From the cell containing the given text, extract its center point as (x, y) coordinate. 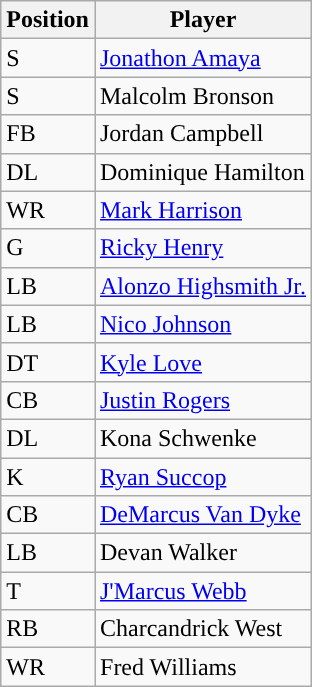
RB (48, 629)
Position (48, 20)
Jonathon Amaya (202, 58)
DeMarcus Van Dyke (202, 515)
Dominique Hamilton (202, 172)
K (48, 477)
Kona Schwenke (202, 438)
Kyle Love (202, 362)
Devan Walker (202, 553)
Justin Rogers (202, 400)
G (48, 248)
Ricky Henry (202, 248)
Malcolm Bronson (202, 96)
Nico Johnson (202, 324)
Player (202, 20)
J'Marcus Webb (202, 591)
Fred Williams (202, 667)
Jordan Campbell (202, 134)
Charcandrick West (202, 629)
T (48, 591)
Mark Harrison (202, 210)
Ryan Succop (202, 477)
FB (48, 134)
DT (48, 362)
Alonzo Highsmith Jr. (202, 286)
